Return [X, Y] of the center of cell containing provided text 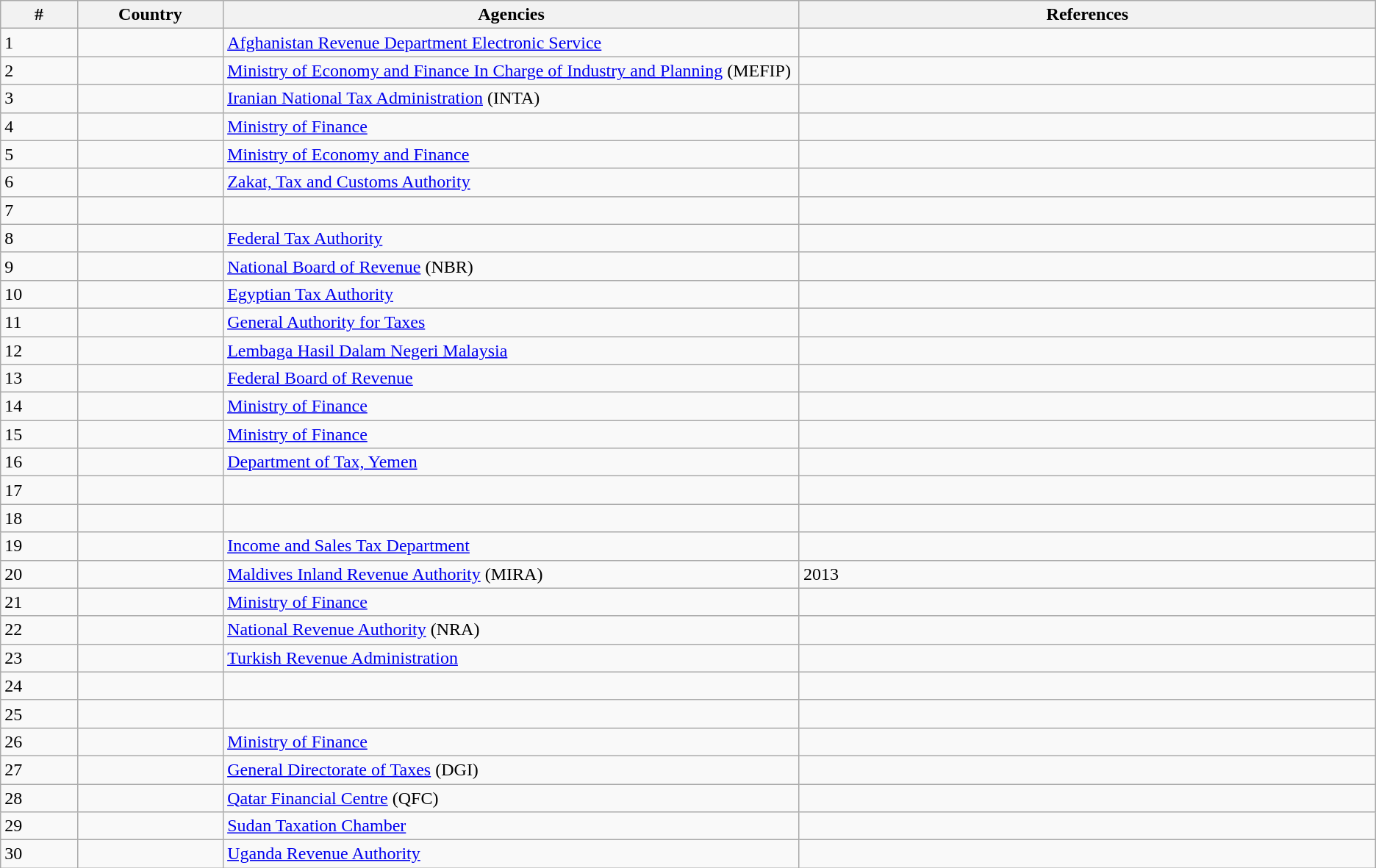
Afghanistan Revenue Department Electronic Service [512, 43]
23 [39, 658]
21 [39, 602]
12 [39, 351]
Egyptian Tax Authority [512, 294]
Sudan Taxation Chamber [512, 826]
Ministry of Economy and Finance [512, 154]
20 [39, 574]
28 [39, 797]
29 [39, 826]
3 [39, 98]
Federal Tax Authority [512, 238]
General Directorate of Taxes (DGI) [512, 770]
19 [39, 546]
National Revenue Authority (NRA) [512, 630]
10 [39, 294]
2013 [1087, 574]
8 [39, 238]
11 [39, 322]
1 [39, 43]
24 [39, 686]
National Board of Revenue (NBR) [512, 266]
Lembaga Hasil Dalam Negeri Malaysia [512, 351]
26 [39, 742]
18 [39, 518]
30 [39, 854]
Department of Tax, Yemen [512, 462]
27 [39, 770]
Federal Board of Revenue [512, 379]
5 [39, 154]
2 [39, 71]
Ministry of Economy and Finance In Charge of Industry and Planning (MEFIP) [512, 71]
Turkish Revenue Administration [512, 658]
17 [39, 490]
References [1087, 15]
25 [39, 714]
9 [39, 266]
13 [39, 379]
Iranian National Tax Administration (INTA) [512, 98]
General Authority for Taxes [512, 322]
Country [150, 15]
4 [39, 126]
15 [39, 434]
Income and Sales Tax Department [512, 546]
22 [39, 630]
Qatar Financial Centre (QFC) [512, 797]
# [39, 15]
Zakat, Tax and Customs Authority [512, 182]
16 [39, 462]
6 [39, 182]
Maldives Inland Revenue Authority (MIRA) [512, 574]
Uganda Revenue Authority [512, 854]
14 [39, 406]
7 [39, 210]
Agencies [512, 15]
